Pinpoint the cell where the given text exists, returning its [x, y] midpoint coordinate. 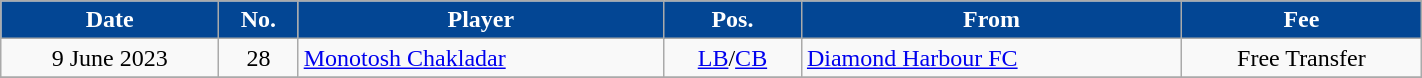
Monotosh Chakladar [480, 58]
Date [110, 20]
Free Transfer [1302, 58]
Player [480, 20]
No. [259, 20]
Diamond Harbour FC [991, 58]
28 [259, 58]
Pos. [732, 20]
From [991, 20]
LB/CB [732, 58]
9 June 2023 [110, 58]
Fee [1302, 20]
